Return (X, Y) of the center of cell containing provided text 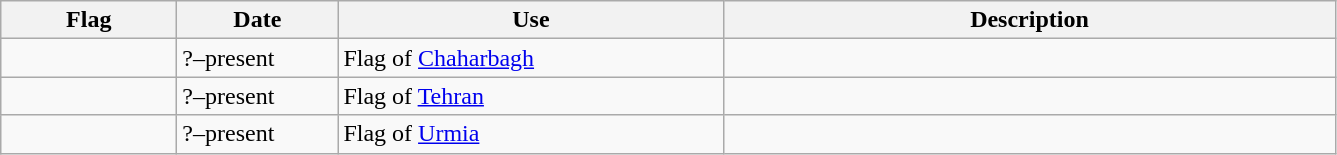
Flag (89, 20)
Flag of Urmia (531, 134)
Description (1030, 20)
Date (258, 20)
Flag of Chaharbagh (531, 58)
Flag of Tehran (531, 96)
Use (531, 20)
